For the text-containing cell, return its midpoint in (X, Y) coordinate format. 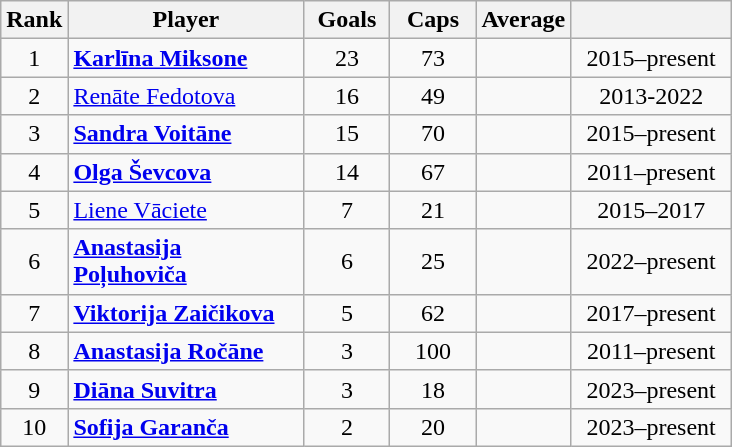
67 (433, 172)
1 (34, 58)
Karlīna Miksone (186, 58)
18 (433, 389)
8 (34, 351)
20 (433, 427)
9 (34, 389)
Olga Ševcova (186, 172)
2017–present (652, 313)
23 (347, 58)
Renāte Fedotova (186, 96)
14 (347, 172)
49 (433, 96)
Anastasija Poļuhoviča (186, 262)
Diāna Suvitra (186, 389)
10 (34, 427)
2022–present (652, 262)
2015–2017 (652, 210)
Caps (433, 20)
21 (433, 210)
Sandra Voitāne (186, 134)
4 (34, 172)
Sofija Garanča (186, 427)
62 (433, 313)
Average (524, 20)
Liene Vāciete (186, 210)
Viktorija Zaičikova (186, 313)
15 (347, 134)
Player (186, 20)
2013-2022 (652, 96)
70 (433, 134)
16 (347, 96)
Goals (347, 20)
Rank (34, 20)
25 (433, 262)
100 (433, 351)
Anastasija Ročāne (186, 351)
73 (433, 58)
